Determine the [x, y] coordinate at the center of the cell enclosing the given text.  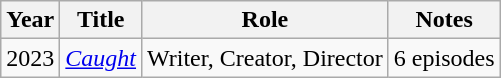
Caught [101, 58]
Year [30, 20]
Role [266, 20]
Writer, Creator, Director [266, 58]
2023 [30, 58]
6 episodes [444, 58]
Notes [444, 20]
Title [101, 20]
